Provide the (x, y) coordinate of the cell's center where the given text is located.  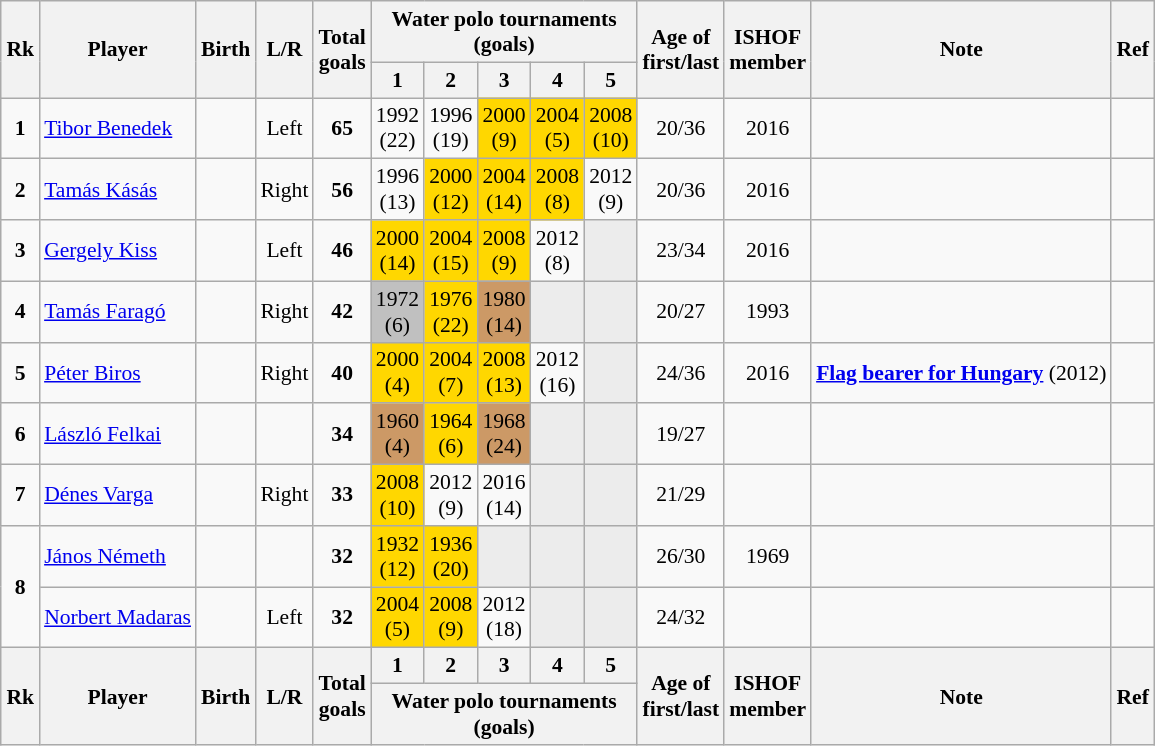
1980(14) (504, 312)
1969 (768, 556)
László Felkai (118, 434)
Péter Biros (118, 372)
2012(18) (504, 618)
2004(14) (504, 190)
65 (342, 128)
1996(13) (398, 190)
1932(12) (398, 556)
Norbert Madaras (118, 618)
8 (20, 587)
2012(8) (558, 250)
24/36 (680, 372)
1968(24) (504, 434)
2004(7) (450, 372)
2012(16) (558, 372)
1996(19) (450, 128)
21/29 (680, 496)
56 (342, 190)
6 (20, 434)
1992(22) (398, 128)
Gergely Kiss (118, 250)
Tamás Faragó (118, 312)
26/30 (680, 556)
20/27 (680, 312)
34 (342, 434)
1960(4) (398, 434)
19/27 (680, 434)
2000(14) (398, 250)
1936(20) (450, 556)
1993 (768, 312)
Dénes Varga (118, 496)
24/32 (680, 618)
Tamás Kásás (118, 190)
2008(13) (504, 372)
2000(12) (450, 190)
42 (342, 312)
7 (20, 496)
Flag bearer for Hungary (2012) (961, 372)
1972(6) (398, 312)
40 (342, 372)
2004(15) (450, 250)
2008(8) (558, 190)
2000(9) (504, 128)
46 (342, 250)
1976(22) (450, 312)
János Németh (118, 556)
Tibor Benedek (118, 128)
33 (342, 496)
2000(4) (398, 372)
23/34 (680, 250)
2016(14) (504, 496)
1964(6) (450, 434)
